Find where the given text appears and provide that cell's center as (X, Y) coordinate. 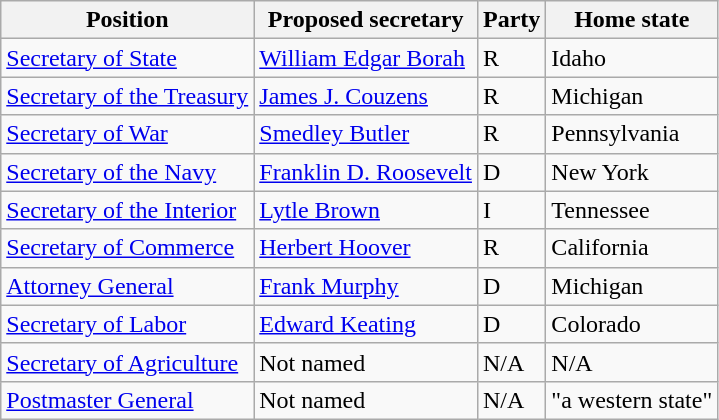
Franklin D. Roosevelt (366, 172)
Secretary of the Interior (128, 210)
Secretary of War (128, 134)
Tennessee (632, 210)
Secretary of the Treasury (128, 96)
Secretary of Agriculture (128, 362)
Secretary of State (128, 58)
Secretary of Labor (128, 324)
Colorado (632, 324)
California (632, 248)
Party (511, 20)
Idaho (632, 58)
Herbert Hoover (366, 248)
Proposed secretary (366, 20)
Home state (632, 20)
Frank Murphy (366, 286)
Postmaster General (128, 400)
Lytle Brown (366, 210)
Secretary of the Navy (128, 172)
James J. Couzens (366, 96)
Edward Keating (366, 324)
New York (632, 172)
Secretary of Commerce (128, 248)
Position (128, 20)
I (511, 210)
Pennsylvania (632, 134)
Smedley Butler (366, 134)
"a western state" (632, 400)
Attorney General (128, 286)
William Edgar Borah (366, 58)
